Identify which cell holds the provided text, then report its [x, y] central coordinate. 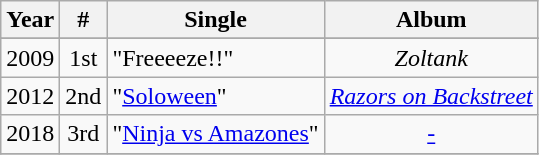
Album [431, 20]
Razors on Backstreet [431, 96]
# [84, 20]
Zoltank [431, 58]
"Ninja vs Amazones" [216, 134]
Year [30, 20]
2012 [30, 96]
Single [216, 20]
- [431, 134]
"Freeeeze!!" [216, 58]
1st [84, 58]
3rd [84, 134]
2nd [84, 96]
2018 [30, 134]
2009 [30, 58]
"Soloween" [216, 96]
